For the text-containing cell, return its midpoint in (x, y) coordinate format. 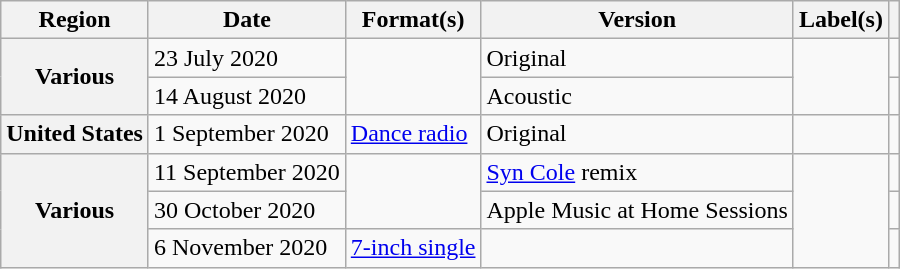
Date (246, 20)
14 August 2020 (246, 96)
Syn Cole remix (637, 172)
11 September 2020 (246, 172)
6 November 2020 (246, 248)
Format(s) (413, 20)
30 October 2020 (246, 210)
Dance radio (413, 134)
Region (75, 20)
Version (637, 20)
Acoustic (637, 96)
7-inch single (413, 248)
Apple Music at Home Sessions (637, 210)
United States (75, 134)
23 July 2020 (246, 58)
Label(s) (840, 20)
1 September 2020 (246, 134)
